Locate the cell with the specified text and output its (x, y) center coordinate. 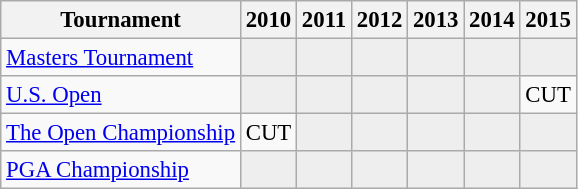
2015 (548, 20)
2013 (436, 20)
The Open Championship (121, 133)
U.S. Open (121, 95)
2012 (379, 20)
Masters Tournament (121, 58)
2010 (268, 20)
Tournament (121, 20)
2011 (324, 20)
PGA Championship (121, 170)
2014 (492, 20)
